For the text-containing cell, return its midpoint in (x, y) coordinate format. 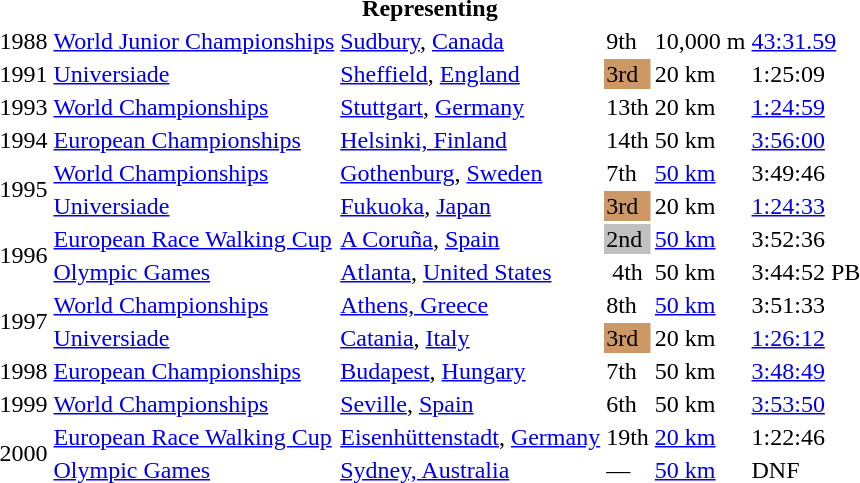
Gothenburg, Sweden (470, 173)
Athens, Greece (470, 305)
6th (628, 404)
Atlanta, United States (470, 272)
World Junior Championships (194, 41)
Fukuoka, Japan (470, 206)
10,000 m (700, 41)
Sheffield, England (470, 74)
A Coruña, Spain (470, 239)
19th (628, 437)
Eisenhüttenstadt, Germany (470, 437)
9th (628, 41)
Stuttgart, Germany (470, 107)
4th (628, 272)
Sudbury, Canada (470, 41)
Catania, Italy (470, 338)
8th (628, 305)
Seville, Spain (470, 404)
Helsinki, Finland (470, 140)
14th (628, 140)
13th (628, 107)
2nd (628, 239)
Olympic Games (194, 272)
Budapest, Hungary (470, 371)
